Extract the [X, Y] coordinate from the center of the cell holding the provided text.  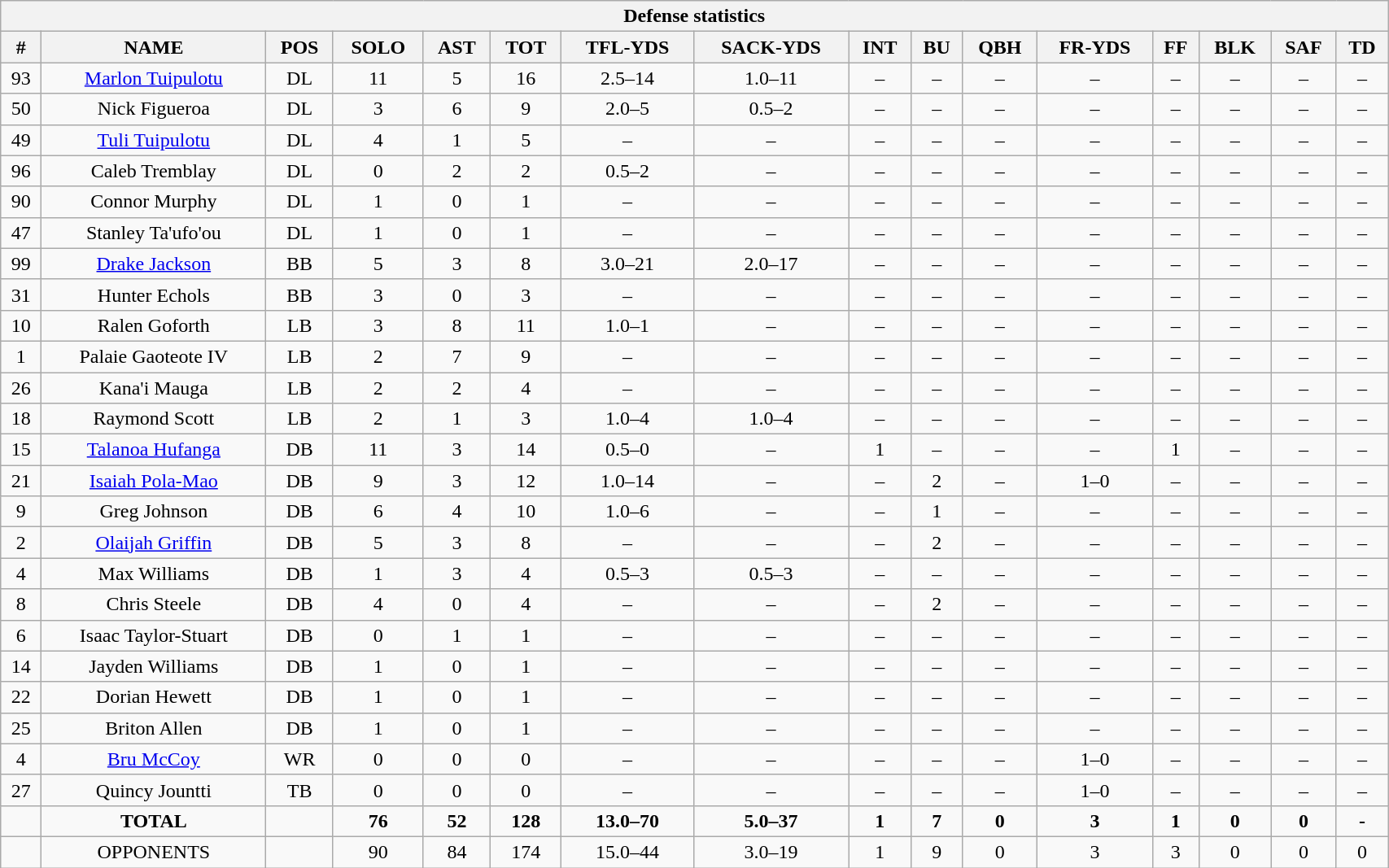
Connor Murphy [154, 202]
21 [21, 481]
2.0–17 [771, 264]
POS [299, 47]
Caleb Tremblay [154, 171]
1.0–1 [627, 325]
TFL-YDS [627, 47]
Isaac Taylor-Stuart [154, 635]
1.0–14 [627, 481]
25 [21, 728]
15 [21, 450]
INT [880, 47]
3.0–19 [771, 852]
Dorian Hewett [154, 697]
22 [21, 697]
99 [21, 264]
Greg Johnson [154, 512]
26 [21, 388]
NAME [154, 47]
18 [21, 419]
128 [526, 821]
Palaie Gaoteote IV [154, 356]
1.0–6 [627, 512]
76 [378, 821]
Marlon Tuipulotu [154, 78]
1.0–11 [771, 78]
# [21, 47]
49 [21, 140]
174 [526, 852]
Talanoa Hufanga [154, 450]
Drake Jackson [154, 264]
27 [21, 790]
50 [21, 109]
- [1362, 821]
AST [456, 47]
Chris Steele [154, 604]
Quincy Jountti [154, 790]
47 [21, 233]
Ralen Goforth [154, 325]
12 [526, 481]
Bru McCoy [154, 759]
84 [456, 852]
SOLO [378, 47]
TB [299, 790]
31 [21, 294]
SACK-YDS [771, 47]
Defense statistics [695, 16]
0.5–0 [627, 450]
96 [21, 171]
Stanley Ta'ufo'ou [154, 233]
16 [526, 78]
Nick Figueroa [154, 109]
Olaijah Griffin [154, 543]
WR [299, 759]
TOTAL [154, 821]
Hunter Echols [154, 294]
2.0–5 [627, 109]
Max Williams [154, 574]
FR-YDS [1095, 47]
QBH [1000, 47]
Isaiah Pola-Mao [154, 481]
FF [1176, 47]
93 [21, 78]
Briton Allen [154, 728]
BU [937, 47]
TOT [526, 47]
52 [456, 821]
OPPONENTS [154, 852]
15.0–44 [627, 852]
TD [1362, 47]
Tuli Tuipulotu [154, 140]
Jayden Williams [154, 666]
2.5–14 [627, 78]
BLK [1235, 47]
Raymond Scott [154, 419]
3.0–21 [627, 264]
Kana'i Mauga [154, 388]
5.0–37 [771, 821]
13.0–70 [627, 821]
SAF [1304, 47]
